Provide the [x, y] coordinate of the cell's center where the given text is located.  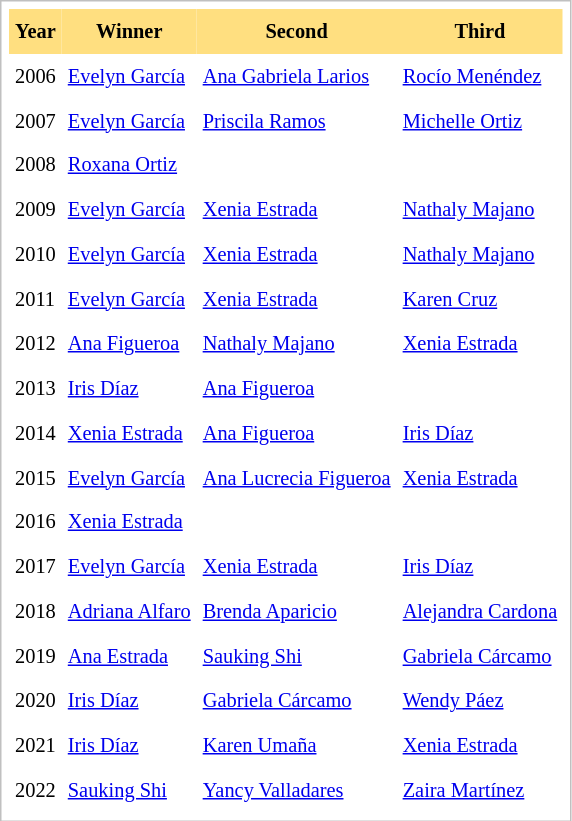
2008 [36, 166]
Karen Cruz [480, 300]
2007 [36, 120]
Brenda Aparicio [297, 612]
Yancy Valladares [297, 790]
2021 [36, 746]
2016 [36, 522]
Winner [130, 32]
2013 [36, 388]
Ana Gabriela Larios [297, 76]
Wendy Páez [480, 700]
2012 [36, 344]
Michelle Ortiz [480, 120]
2010 [36, 254]
2018 [36, 612]
2014 [36, 434]
Roxana Ortiz [130, 166]
Year [36, 32]
Alejandra Cardona [480, 612]
2011 [36, 300]
Rocío Menéndez [480, 76]
Ana Lucrecia Figueroa [297, 478]
Second [297, 32]
2019 [36, 656]
2009 [36, 210]
Priscila Ramos [297, 120]
Adriana Alfaro [130, 612]
Karen Umaña [297, 746]
2017 [36, 566]
Zaira Martínez [480, 790]
2006 [36, 76]
Third [480, 32]
2015 [36, 478]
2022 [36, 790]
2020 [36, 700]
Ana Estrada [130, 656]
